Pinpoint the cell where the given text exists, returning its (X, Y) midpoint coordinate. 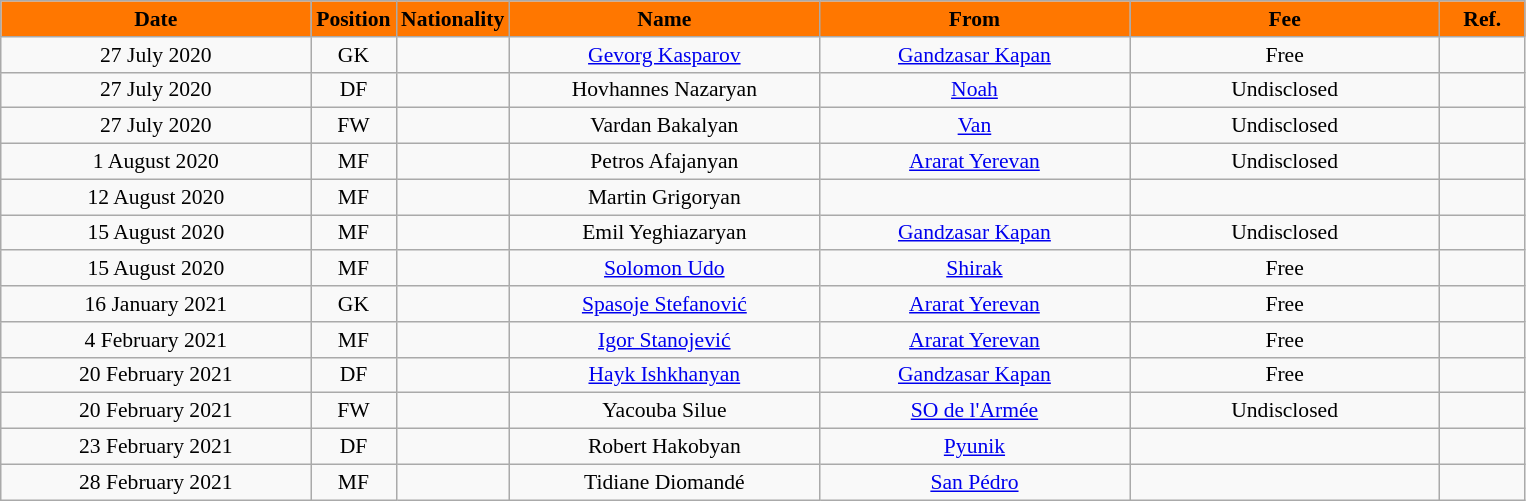
Date (156, 19)
Position (354, 19)
From (974, 19)
Yacouba Silue (664, 411)
Solomon Udo (664, 269)
16 January 2021 (156, 304)
Ref. (1482, 19)
4 February 2021 (156, 340)
Igor Stanojević (664, 340)
Vardan Bakalyan (664, 126)
San Pédro (974, 482)
Nationality (452, 19)
SO de l'Armée (974, 411)
Pyunik (974, 447)
Spasoje Stefanović (664, 304)
28 February 2021 (156, 482)
Shirak (974, 269)
Petros Afajanyan (664, 162)
Hayk Ishkhanyan (664, 375)
Noah (974, 90)
23 February 2021 (156, 447)
Martin Grigoryan (664, 197)
Hovhannes Nazaryan (664, 90)
Robert Hakobyan (664, 447)
Fee (1285, 19)
Van (974, 126)
Emil Yeghiazaryan (664, 233)
12 August 2020 (156, 197)
Name (664, 19)
Tidiane Diomandé (664, 482)
1 August 2020 (156, 162)
Gevorg Kasparov (664, 55)
